Detect which cell encompasses the target text, then output its (X, Y) center coordinate. 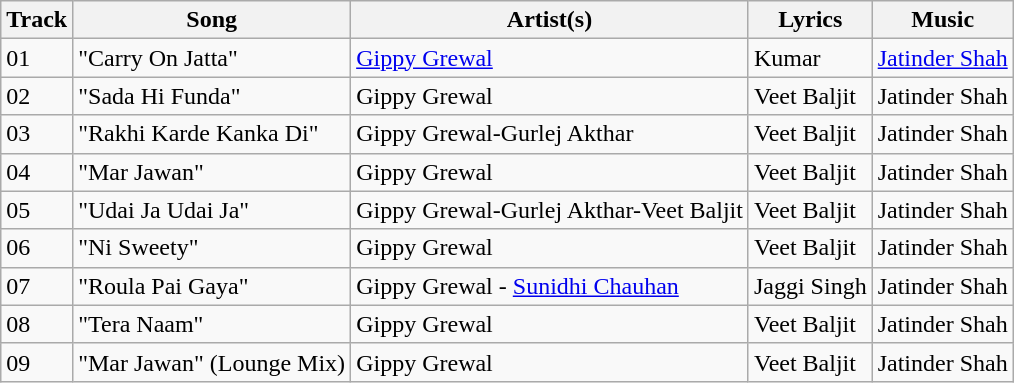
Track (37, 20)
Jaggi Singh (810, 286)
06 (37, 248)
Gippy Grewal - Sunidhi Chauhan (550, 286)
"Mar Jawan" (212, 172)
Song (212, 20)
Lyrics (810, 20)
"Rakhi Karde Kanka Di" (212, 134)
05 (37, 210)
Music (942, 20)
08 (37, 324)
"Carry On Jatta" (212, 58)
01 (37, 58)
"Roula Pai Gaya" (212, 286)
"Tera Naam" (212, 324)
03 (37, 134)
"Udai Ja Udai Ja" (212, 210)
02 (37, 96)
"Ni Sweety" (212, 248)
Artist(s) (550, 20)
Kumar (810, 58)
"Sada Hi Funda" (212, 96)
09 (37, 362)
"Mar Jawan" (Lounge Mix) (212, 362)
04 (37, 172)
07 (37, 286)
Gippy Grewal-Gurlej Akthar (550, 134)
Gippy Grewal-Gurlej Akthar-Veet Baljit (550, 210)
